Pinpoint the cell where the given text exists, returning its [x, y] midpoint coordinate. 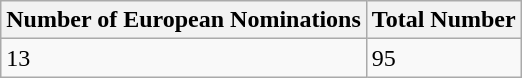
Number of European Nominations [184, 20]
95 [444, 58]
13 [184, 58]
Total Number [444, 20]
